Detect which cell encompasses the target text, then output its [x, y] center coordinate. 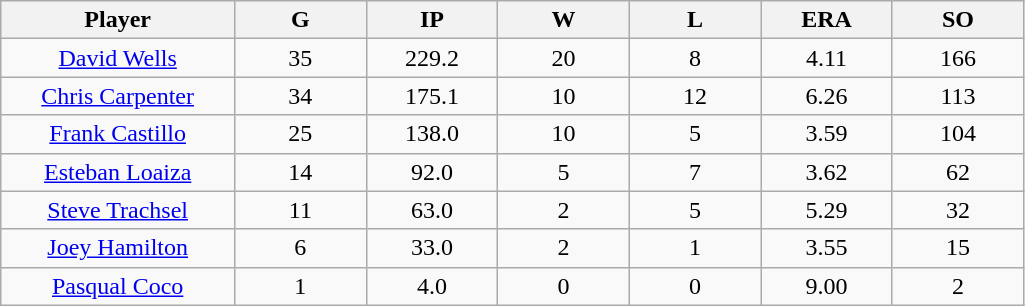
Esteban Loaiza [118, 172]
L [695, 20]
W [564, 20]
G [301, 20]
David Wells [118, 58]
9.00 [827, 286]
8 [695, 58]
34 [301, 96]
25 [301, 134]
Pasqual Coco [118, 286]
92.0 [432, 172]
3.62 [827, 172]
3.59 [827, 134]
62 [958, 172]
35 [301, 58]
113 [958, 96]
Joey Hamilton [118, 248]
4.11 [827, 58]
32 [958, 210]
12 [695, 96]
4.0 [432, 286]
229.2 [432, 58]
20 [564, 58]
Player [118, 20]
Steve Trachsel [118, 210]
ERA [827, 20]
7 [695, 172]
6.26 [827, 96]
SO [958, 20]
Chris Carpenter [118, 96]
15 [958, 248]
138.0 [432, 134]
33.0 [432, 248]
166 [958, 58]
175.1 [432, 96]
Frank Castillo [118, 134]
5.29 [827, 210]
6 [301, 248]
104 [958, 134]
3.55 [827, 248]
63.0 [432, 210]
11 [301, 210]
IP [432, 20]
14 [301, 172]
